Capture the cell that displays the provided text and extract its [X, Y] central coordinate. 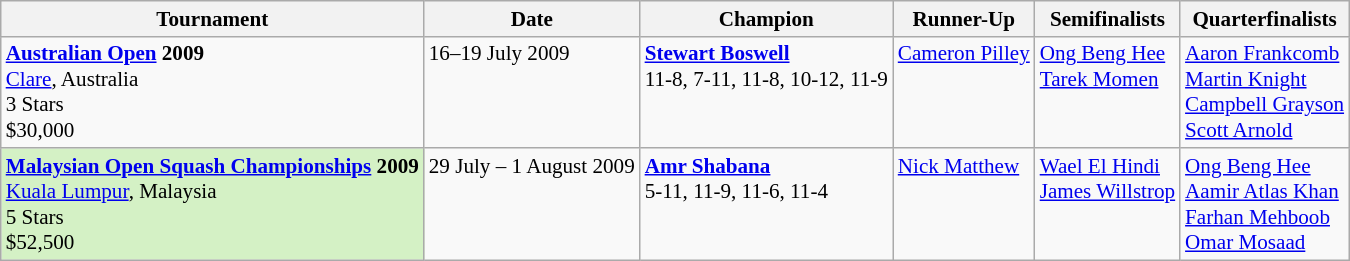
Stewart Boswell11-8, 7-11, 11-8, 10-12, 11-9 [766, 92]
Champion [766, 18]
Tournament [212, 18]
Malaysian Open Squash Championships 2009 Kuala Lumpur, Malaysia5 Stars$52,500 [212, 204]
Ong Beng Hee Tarek Momen [1108, 92]
Date [532, 18]
Semifinalists [1108, 18]
Amr Shabana5-11, 11-9, 11-6, 11-4 [766, 204]
Ong Beng Hee Aamir Atlas Khan Farhan Mehboob Omar Mosaad [1264, 204]
Cameron Pilley [964, 92]
Runner-Up [964, 18]
Aaron Frankcomb Martin Knight Campbell Grayson Scott Arnold [1264, 92]
Nick Matthew [964, 204]
29 July – 1 August 2009 [532, 204]
Wael El Hindi James Willstrop [1108, 204]
Quarterfinalists [1264, 18]
Australian Open 2009 Clare, Australia3 Stars$30,000 [212, 92]
16–19 July 2009 [532, 92]
